Return (X, Y) of the center of cell containing provided text 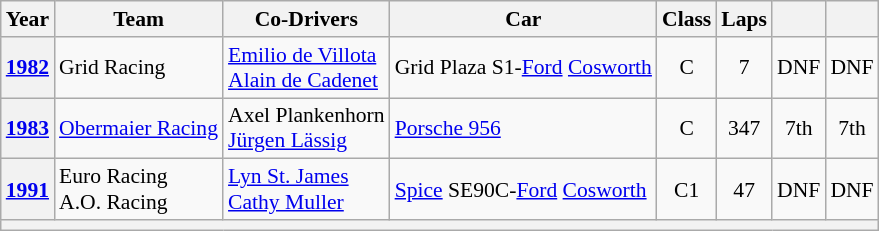
Spice SE90C-Ford Cosworth (524, 190)
Grid Racing (138, 68)
347 (744, 128)
Grid Plaza S1-Ford Cosworth (524, 68)
47 (744, 190)
Class (686, 19)
1982 (28, 68)
Porsche 956 (524, 128)
C1 (686, 190)
1983 (28, 128)
Team (138, 19)
Emilio de Villota Alain de Cadenet (306, 68)
Co-Drivers (306, 19)
7 (744, 68)
Euro Racing A.O. Racing (138, 190)
Lyn St. James Cathy Muller (306, 190)
Axel Plankenhorn Jürgen Lässig (306, 128)
Laps (744, 19)
1991 (28, 190)
Obermaier Racing (138, 128)
Car (524, 19)
Year (28, 19)
